Locate the cell with the specified text and output its (x, y) center coordinate. 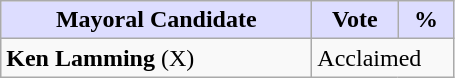
% (426, 20)
Acclaimed (383, 58)
Vote (355, 20)
Ken Lamming (X) (156, 58)
Mayoral Candidate (156, 20)
